Locate the cell with the specified text and output its (X, Y) center coordinate. 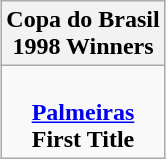
Copa do Brasil1998 Winners (83, 34)
PalmeirasFirst Title (83, 112)
